Detect which cell encompasses the target text, then output its (x, y) center coordinate. 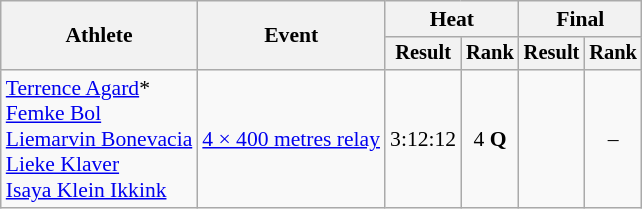
4 Q (490, 139)
Athlete (100, 36)
Terrence Agard*Femke BolLiemarvin BonevaciaLieke KlaverIsaya Klein Ikkink (100, 139)
– (613, 139)
Final (580, 19)
Heat (452, 19)
3:12:12 (423, 139)
4 × 400 metres relay (291, 139)
Event (291, 36)
